Provide the (X, Y) coordinate of the cell's center where the given text is located.  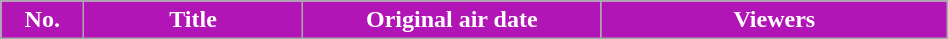
No. (42, 20)
Original air date (452, 20)
Viewers (774, 20)
Title (193, 20)
